For the text-containing cell, return its midpoint in [x, y] coordinate format. 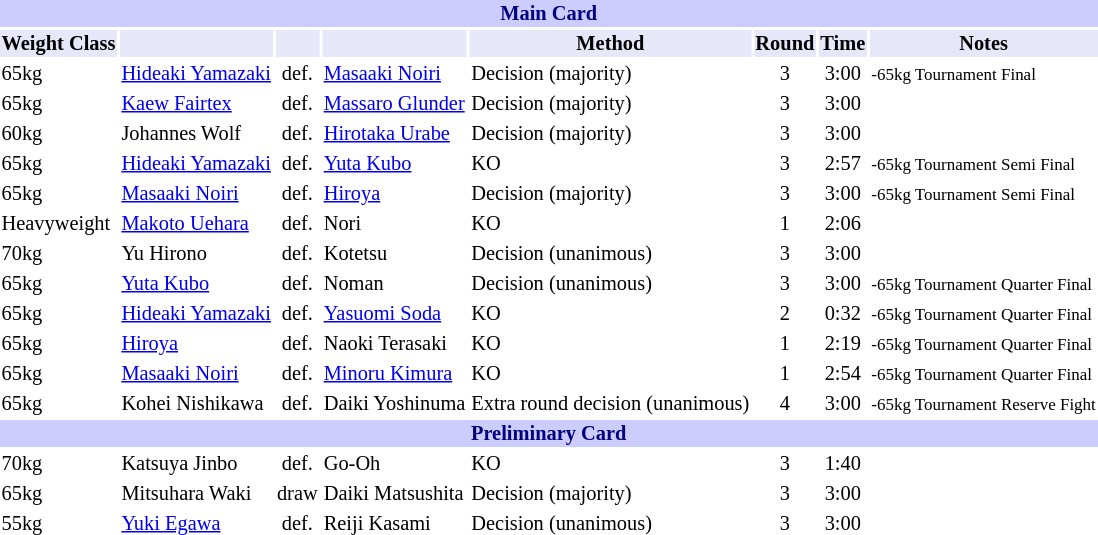
60kg [58, 134]
Naoki Terasaki [394, 344]
Minoru Kimura [394, 374]
Johannes Wolf [196, 134]
Kohei Nishikawa [196, 404]
Katsuya Jinbo [196, 464]
Extra round decision (unanimous) [610, 404]
2:57 [843, 164]
1:40 [843, 464]
Time [843, 44]
Noman [394, 284]
Hirotaka Urabe [394, 134]
Daiki Yoshinuma [394, 404]
-65kg Tournament Reserve Fight [984, 404]
2:06 [843, 224]
Makoto Uehara [196, 224]
Weight Class [58, 44]
Yasuomi Soda [394, 314]
-65kg Tournament Final [984, 74]
Notes [984, 44]
2 [785, 314]
2:19 [843, 344]
Kotetsu [394, 254]
Main Card [548, 14]
Mitsuhara Waki [196, 494]
Nori [394, 224]
4 [785, 404]
Kaew Fairtex [196, 104]
Go-Oh [394, 464]
Heavyweight [58, 224]
Round [785, 44]
2:54 [843, 374]
draw [297, 494]
Yu Hirono [196, 254]
Massaro Glunder [394, 104]
Method [610, 44]
0:32 [843, 314]
Daiki Matsushita [394, 494]
Preliminary Card [548, 434]
